Output the [x, y] coordinate of the center of the cell containing the given text.  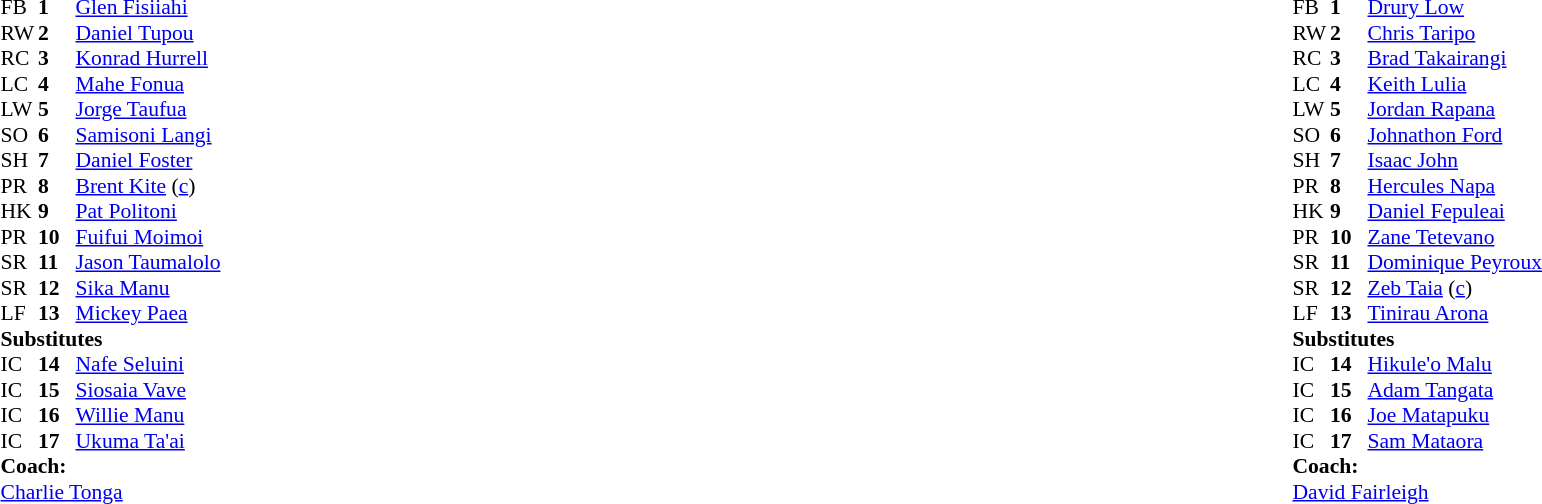
Willie Manu [148, 415]
Zane Tetevano [1454, 237]
Jordan Rapana [1454, 109]
Pat Politoni [148, 211]
Daniel Fepuleai [1454, 211]
Keith Lulia [1454, 84]
Konrad Hurrell [148, 59]
Brent Kite (c) [148, 186]
Fuifui Moimoi [148, 237]
Jorge Taufua [148, 109]
Hikule'o Malu [1454, 365]
Jason Taumalolo [148, 263]
Ukuma Ta'ai [148, 441]
Siosaia Vave [148, 390]
Dominique Peyroux [1454, 263]
Johnathon Ford [1454, 135]
Isaac John [1454, 161]
Zeb Taia (c) [1454, 288]
Daniel Foster [148, 161]
Adam Tangata [1454, 390]
Chris Taripo [1454, 33]
Sika Manu [148, 288]
Mickey Paea [148, 313]
Samisoni Langi [148, 135]
Nafe Seluini [148, 365]
Sam Mataora [1454, 441]
Hercules Napa [1454, 186]
Joe Matapuku [1454, 415]
Mahe Fonua [148, 84]
Daniel Tupou [148, 33]
Tinirau Arona [1454, 313]
Brad Takairangi [1454, 59]
